Find where the given text appears and provide that cell's center as (X, Y) coordinate. 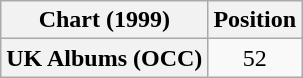
52 (255, 58)
UK Albums (OCC) (104, 58)
Position (255, 20)
Chart (1999) (104, 20)
